Identify which cell holds the provided text, then report its [X, Y] central coordinate. 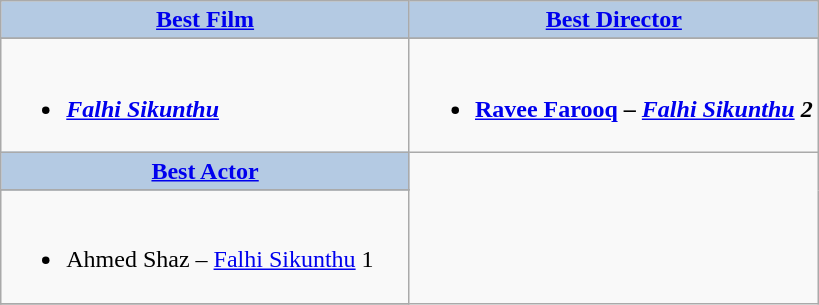
Ahmed Shaz – Falhi Sikunthu 1 [206, 246]
Ravee Farooq – Falhi Sikunthu 2 [614, 96]
Best Director [614, 20]
Best Actor [206, 171]
Falhi Sikunthu [206, 96]
Best Film [206, 20]
